Return (X, Y) of the center of cell containing provided text 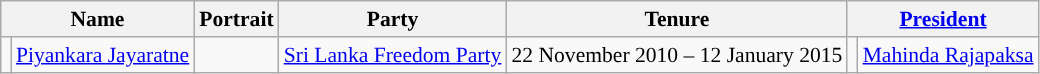
Party (393, 19)
22 November 2010 – 12 January 2015 (676, 55)
Mahinda Rajapaksa (948, 55)
Name (98, 19)
President (942, 19)
Portrait (236, 19)
Piyankara Jayaratne (102, 55)
Sri Lanka Freedom Party (393, 55)
Tenure (676, 19)
